Scan for the cell matching the given text and deliver its [X, Y] coordinate at center. 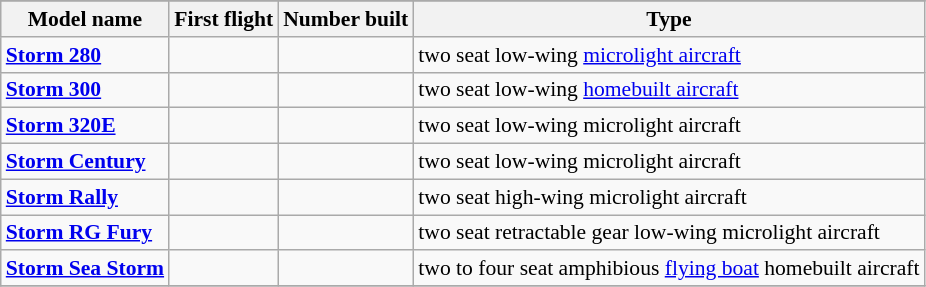
First flight [224, 19]
Number built [346, 19]
Storm 300 [85, 90]
Storm 280 [85, 55]
Model name [85, 19]
Storm Century [85, 162]
two seat high-wing microlight aircraft [668, 197]
two seat retractable gear low-wing microlight aircraft [668, 233]
Storm RG Fury [85, 233]
Storm Rally [85, 197]
Storm Sea Storm [85, 269]
Storm 320E [85, 126]
two seat low-wing homebuilt aircraft [668, 90]
Type [668, 19]
two to four seat amphibious flying boat homebuilt aircraft [668, 269]
